Extract the [X, Y] coordinate from the center of the cell holding the provided text.  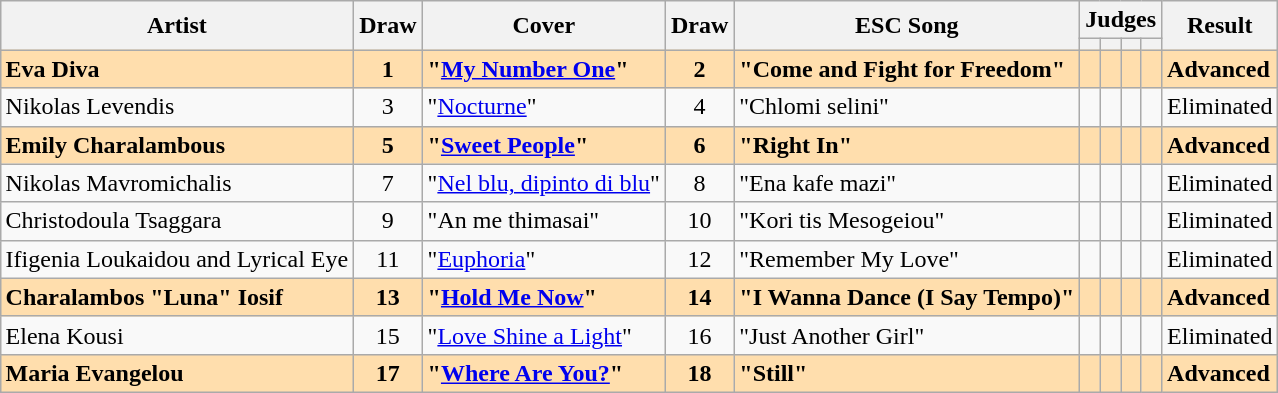
18 [699, 373]
"Nocturne" [544, 107]
"Kori tis Mesogeiou" [907, 221]
Result [1220, 26]
Judges [1121, 20]
"Right In" [907, 145]
5 [388, 145]
10 [699, 221]
Artist [177, 26]
"Euphoria" [544, 259]
"Where Are You?" [544, 373]
"Chlomi selini" [907, 107]
Ifigenia Loukaidou and Lyrical Eye [177, 259]
4 [699, 107]
9 [388, 221]
13 [388, 297]
"My Number One" [544, 69]
ESC Song [907, 26]
"Love Shine a Light" [544, 335]
Nikolas Mavromichalis [177, 183]
Eva Diva [177, 69]
"Sweet People" [544, 145]
"Come and Fight for Freedom" [907, 69]
8 [699, 183]
"Still" [907, 373]
16 [699, 335]
Nikolas Levendis [177, 107]
6 [699, 145]
"Nel blu, dipinto di blu" [544, 183]
2 [699, 69]
17 [388, 373]
Maria Evangelou [177, 373]
Elena Kousi [177, 335]
"An me thimasai" [544, 221]
Charalambos "Luna" Iosif [177, 297]
15 [388, 335]
"Ena kafe mazi" [907, 183]
Christodoula Tsaggara [177, 221]
"Just Another Girl" [907, 335]
11 [388, 259]
Cover [544, 26]
7 [388, 183]
Emily Charalambous [177, 145]
12 [699, 259]
1 [388, 69]
"Hold Me Now" [544, 297]
"Remember My Love" [907, 259]
14 [699, 297]
3 [388, 107]
"I Wanna Dance (I Say Tempo)" [907, 297]
